Search for the cell housing the specified text and yield its (x, y) center coordinate. 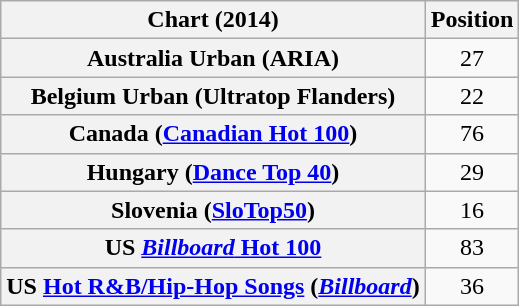
Position (472, 20)
Canada (Canadian Hot 100) (213, 134)
22 (472, 96)
83 (472, 248)
Slovenia (SloTop50) (213, 210)
US Billboard Hot 100 (213, 248)
Chart (2014) (213, 20)
16 (472, 210)
Australia Urban (ARIA) (213, 58)
Hungary (Dance Top 40) (213, 172)
36 (472, 286)
US Hot R&B/Hip-Hop Songs (Billboard) (213, 286)
Belgium Urban (Ultratop Flanders) (213, 96)
27 (472, 58)
76 (472, 134)
29 (472, 172)
